Return [x, y] of the center of cell containing provided text 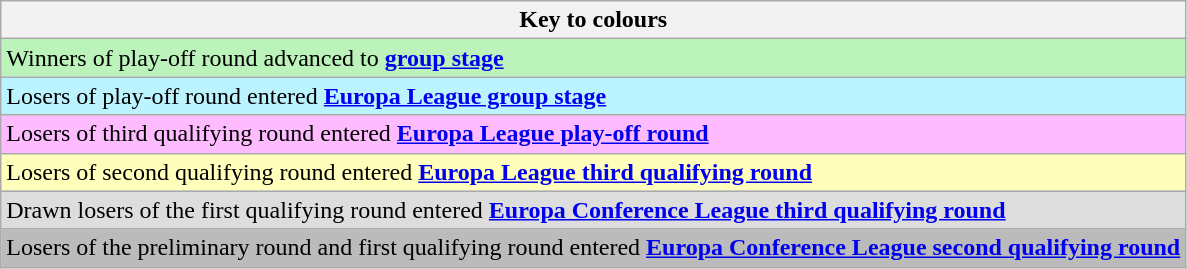
Losers of third qualifying round entered Europa League play-off round [594, 134]
Drawn losers of the first qualifying round entered Europa Conference League third qualifying round [594, 210]
Losers of second qualifying round entered Europa League third qualifying round [594, 172]
Losers of the preliminary round and first qualifying round entered Europa Conference League second qualifying round [594, 248]
Winners of play-off round advanced to group stage [594, 58]
Losers of play-off round entered Europa League group stage [594, 96]
Key to colours [594, 20]
